Locate the cell with the specified text and output its (x, y) center coordinate. 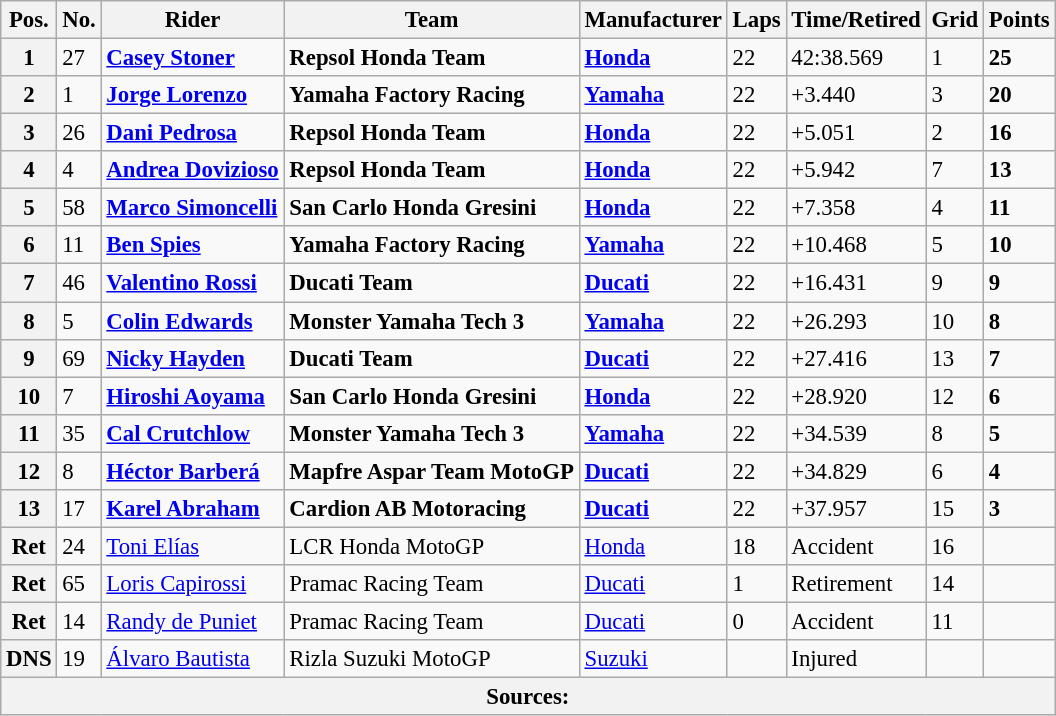
No. (79, 20)
+5.051 (856, 133)
18 (756, 546)
+26.293 (856, 321)
69 (79, 358)
+37.957 (856, 509)
Hiroshi Aoyama (192, 396)
35 (79, 433)
Mapfre Aspar Team MotoGP (432, 471)
Team (432, 20)
17 (79, 509)
Valentino Rossi (192, 283)
26 (79, 133)
46 (79, 283)
25 (1020, 58)
65 (79, 584)
Jorge Lorenzo (192, 95)
Grid (954, 20)
Nicky Hayden (192, 358)
Casey Stoner (192, 58)
+5.942 (856, 170)
+28.920 (856, 396)
Randy de Puniet (192, 621)
+10.468 (856, 245)
Álvaro Bautista (192, 659)
Cardion AB Motoracing (432, 509)
Loris Capirossi (192, 584)
DNS (29, 659)
27 (79, 58)
Héctor Barberá (192, 471)
Retirement (856, 584)
42:38.569 (856, 58)
+27.416 (856, 358)
+7.358 (856, 208)
+34.539 (856, 433)
Marco Simoncelli (192, 208)
Rider (192, 20)
58 (79, 208)
Points (1020, 20)
+16.431 (856, 283)
Dani Pedrosa (192, 133)
+3.440 (856, 95)
20 (1020, 95)
Cal Crutchlow (192, 433)
Pos. (29, 20)
Laps (756, 20)
Colin Edwards (192, 321)
19 (79, 659)
Suzuki (653, 659)
Sources: (528, 697)
Manufacturer (653, 20)
Andrea Dovizioso (192, 170)
Injured (856, 659)
Karel Abraham (192, 509)
Rizla Suzuki MotoGP (432, 659)
24 (79, 546)
+34.829 (856, 471)
LCR Honda MotoGP (432, 546)
15 (954, 509)
Ben Spies (192, 245)
0 (756, 621)
Toni Elías (192, 546)
Time/Retired (856, 20)
